Capture the cell that displays the provided text and extract its [X, Y] central coordinate. 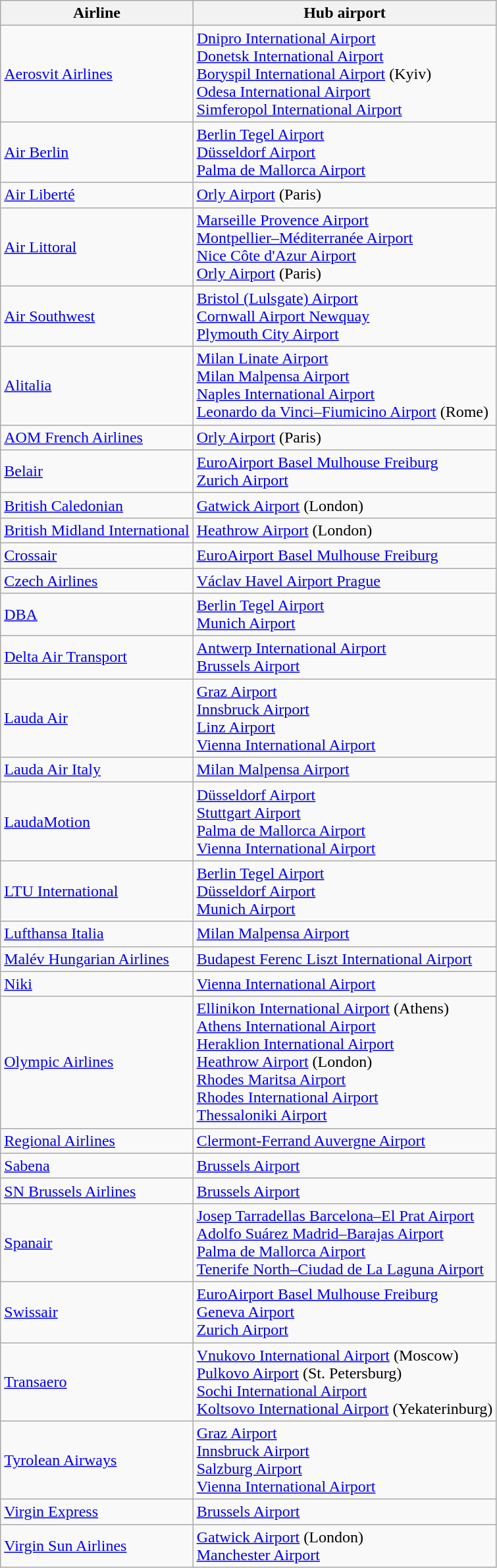
Vnukovo International Airport (Moscow) Pulkovo Airport (St. Petersburg) Sochi International Airport Koltsovo International Airport (Yekaterinburg) [345, 1382]
Malév Hungarian Airlines [97, 959]
LTU International [97, 891]
EuroAirport Basel Mulhouse Freiburg Geneva Airport Zurich Airport [345, 1312]
Václav Havel Airport Prague [345, 580]
Vienna International Airport [345, 984]
British Caledonian [97, 505]
Olympic Airlines [97, 1062]
Graz Airport Innsbruck Airport Linz Airport Vienna International Airport [345, 718]
Niki [97, 984]
Airline [97, 13]
Air Liberté [97, 195]
Gatwick Airport (London) [345, 505]
Marseille Provence Airport Montpellier–Méditerranée Airport Nice Côte d'Azur Airport Orly Airport (Paris) [345, 246]
Air Southwest [97, 316]
Regional Airlines [97, 1141]
Alitalia [97, 386]
AOM French Airlines [97, 437]
Antwerp International Airport Brussels Airport [345, 657]
Air Littoral [97, 246]
EuroAirport Basel Mulhouse Freiburg Zurich Airport [345, 472]
Belair [97, 472]
EuroAirport Basel Mulhouse Freiburg [345, 555]
Lauda Air [97, 718]
Heathrow Airport (London) [345, 530]
Berlin Tegel Airport Düsseldorf Airport Munich Airport [345, 891]
SN Brussels Airlines [97, 1191]
Czech Airlines [97, 580]
DBA [97, 615]
Swissair [97, 1312]
LaudaMotion [97, 822]
Bristol (Lulsgate) Airport Cornwall Airport Newquay Plymouth City Airport [345, 316]
Crossair [97, 555]
Aerosvit Airlines [97, 74]
Clermont-Ferrand Auvergne Airport [345, 1141]
Delta Air Transport [97, 657]
Josep Tarradellas Barcelona–El Prat Airport Adolfo Suárez Madrid–Barajas Airport Palma de Mallorca Airport Tenerife North–Ciudad de La Laguna Airport [345, 1242]
Gatwick Airport (London) Manchester Airport [345, 1546]
Berlin Tegel Airport Munich Airport [345, 615]
Spanair [97, 1242]
Virgin Sun Airlines [97, 1546]
British Midland International [97, 530]
Düsseldorf Airport Stuttgart Airport Palma de Mallorca Airport Vienna International Airport [345, 822]
Lauda Air Italy [97, 770]
Tyrolean Airways [97, 1461]
Virgin Express [97, 1512]
Berlin Tegel Airport Düsseldorf Airport Palma de Mallorca Airport [345, 152]
Lufthansa Italia [97, 934]
Transaero [97, 1382]
Hub airport [345, 13]
Budapest Ferenc Liszt International Airport [345, 959]
Graz Airport Innsbruck Airport Salzburg Airport Vienna International Airport [345, 1461]
Air Berlin [97, 152]
Milan Linate Airport Milan Malpensa Airport Naples International Airport Leonardo da Vinci–Fiumicino Airport (Rome) [345, 386]
Sabena [97, 1166]
